Scan for the cell matching the given text and deliver its [X, Y] coordinate at center. 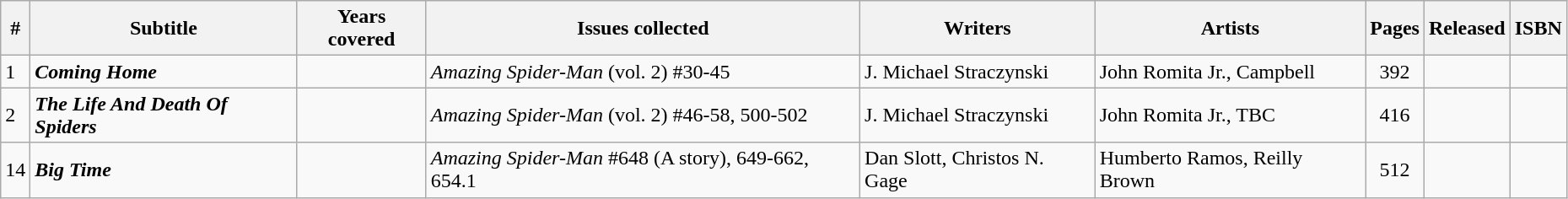
Artists [1230, 29]
416 [1395, 115]
The Life And Death Of Spiders [164, 115]
Big Time [164, 170]
Issues collected [643, 29]
Pages [1395, 29]
Amazing Spider-Man #648 (A story), 649-662, 654.1 [643, 170]
Humberto Ramos, Reilly Brown [1230, 170]
Subtitle [164, 29]
Coming Home [164, 72]
Writers [978, 29]
1 [15, 72]
John Romita Jr., Campbell [1230, 72]
Amazing Spider-Man (vol. 2) #30-45 [643, 72]
# [15, 29]
Released [1467, 29]
2 [15, 115]
Amazing Spider-Man (vol. 2) #46-58, 500-502 [643, 115]
Dan Slott, Christos N. Gage [978, 170]
392 [1395, 72]
ISBN [1538, 29]
John Romita Jr., TBC [1230, 115]
512 [1395, 170]
14 [15, 170]
Years covered [361, 29]
